Search for the cell housing the specified text and yield its [X, Y] center coordinate. 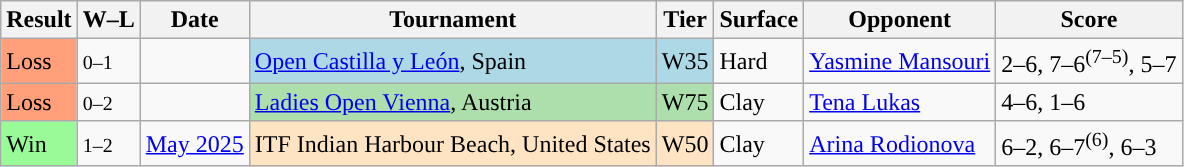
Open Castilla y León, Spain [452, 62]
W75 [685, 102]
6–2, 6–7(6), 6–3 [1089, 144]
Win [39, 144]
0–2 [108, 102]
4–6, 1–6 [1089, 102]
Ladies Open Vienna, Austria [452, 102]
Yasmine Mansouri [900, 62]
2–6, 7–6(7–5), 5–7 [1089, 62]
May 2025 [194, 144]
Score [1089, 20]
Arina Rodionova [900, 144]
Result [39, 20]
Tena Lukas [900, 102]
Tier [685, 20]
W50 [685, 144]
W–L [108, 20]
Surface [759, 20]
Date [194, 20]
Tournament [452, 20]
1–2 [108, 144]
Hard [759, 62]
Opponent [900, 20]
ITF Indian Harbour Beach, United States [452, 144]
W35 [685, 62]
0–1 [108, 62]
